Scan for the cell matching the given text and deliver its (x, y) coordinate at center. 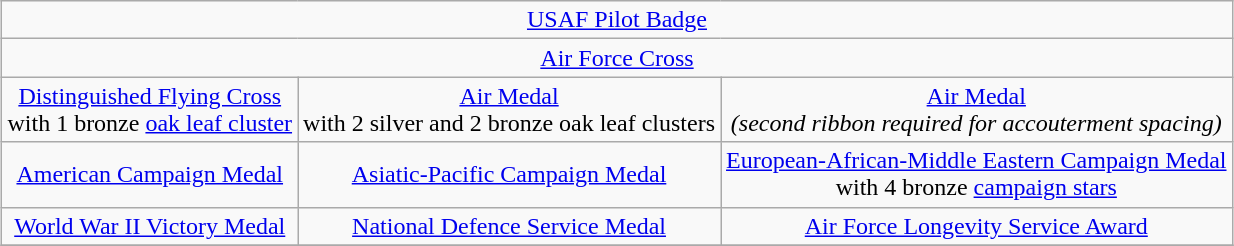
National Defence Service Medal (510, 226)
World War II Victory Medal (150, 226)
European-African-Middle Eastern Campaign Medalwith 4 bronze campaign stars (976, 174)
Asiatic-Pacific Campaign Medal (510, 174)
Air Medalwith 2 silver and 2 bronze oak leaf clusters (510, 110)
Distinguished Flying Crosswith 1 bronze oak leaf cluster (150, 110)
Air Medal(second ribbon required for accouterment spacing) (976, 110)
Air Force Cross (617, 58)
USAF Pilot Badge (617, 20)
American Campaign Medal (150, 174)
Air Force Longevity Service Award (976, 226)
